Find where the given text appears and provide that cell's center as (X, Y) coordinate. 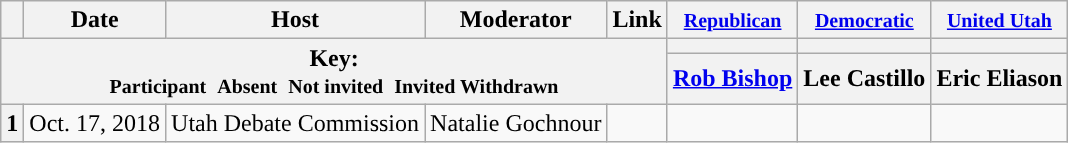
Date (95, 20)
Moderator (516, 20)
Democratic (864, 20)
Rob Bishop (732, 78)
Link (637, 20)
Republican (732, 20)
United Utah (1000, 20)
Key: Participant Absent Not invited Invited Withdrawn (334, 72)
Oct. 17, 2018 (95, 123)
Lee Castillo (864, 78)
Host (296, 20)
Eric Eliason (1000, 78)
Natalie Gochnour (516, 123)
1 (12, 123)
Utah Debate Commission (296, 123)
